Detect which cell encompasses the target text, then output its (x, y) center coordinate. 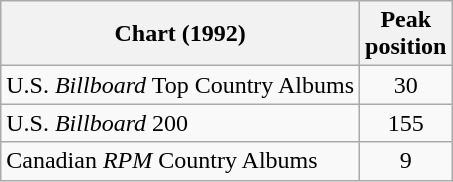
Canadian RPM Country Albums (180, 161)
Peakposition (406, 34)
U.S. Billboard Top Country Albums (180, 85)
U.S. Billboard 200 (180, 123)
155 (406, 123)
9 (406, 161)
30 (406, 85)
Chart (1992) (180, 34)
